Scan for the cell matching the given text and deliver its (X, Y) coordinate at center. 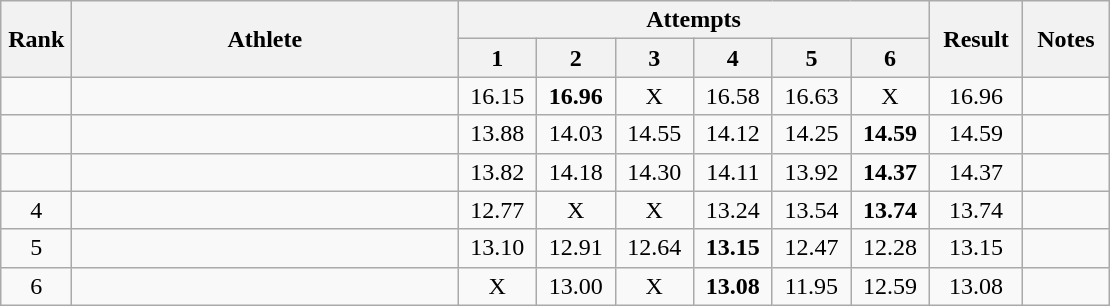
13.10 (498, 248)
12.59 (890, 286)
12.64 (654, 248)
Notes (1066, 39)
12.47 (812, 248)
11.95 (812, 286)
14.55 (654, 134)
13.24 (734, 210)
3 (654, 58)
12.91 (576, 248)
13.88 (498, 134)
14.11 (734, 172)
Rank (36, 39)
Athlete (265, 39)
14.30 (654, 172)
16.15 (498, 96)
13.54 (812, 210)
13.92 (812, 172)
Result (976, 39)
Attempts (694, 20)
12.77 (498, 210)
1 (498, 58)
14.12 (734, 134)
14.25 (812, 134)
16.58 (734, 96)
13.82 (498, 172)
13.00 (576, 286)
14.03 (576, 134)
14.18 (576, 172)
12.28 (890, 248)
16.63 (812, 96)
2 (576, 58)
